Provide the (X, Y) coordinate of the cell's center where the given text is located.  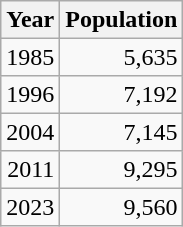
1985 (30, 56)
5,635 (122, 56)
9,560 (122, 206)
9,295 (122, 170)
2011 (30, 170)
1996 (30, 94)
2004 (30, 132)
7,192 (122, 94)
Year (30, 20)
7,145 (122, 132)
2023 (30, 206)
Population (122, 20)
